Provide the (X, Y) coordinate of the cell's center where the given text is located.  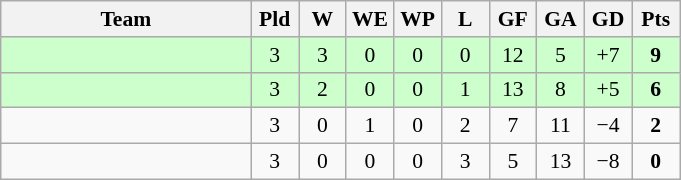
Team (126, 19)
L (465, 19)
+5 (608, 90)
8 (561, 90)
9 (656, 55)
−4 (608, 126)
+7 (608, 55)
GF (513, 19)
WE (370, 19)
GD (608, 19)
Pts (656, 19)
−8 (608, 162)
11 (561, 126)
12 (513, 55)
Pld (275, 19)
7 (513, 126)
6 (656, 90)
W (322, 19)
GA (561, 19)
WP (418, 19)
